Detect which cell encompasses the target text, then output its [X, Y] center coordinate. 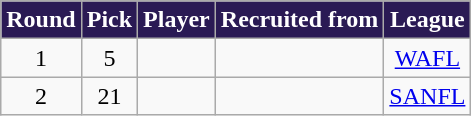
1 [41, 58]
Recruited from [300, 20]
5 [109, 58]
Round [41, 20]
WAFL [428, 58]
League [428, 20]
SANFL [428, 96]
21 [109, 96]
2 [41, 96]
Player [177, 20]
Pick [109, 20]
